Locate the cell with the specified text and output its [X, Y] center coordinate. 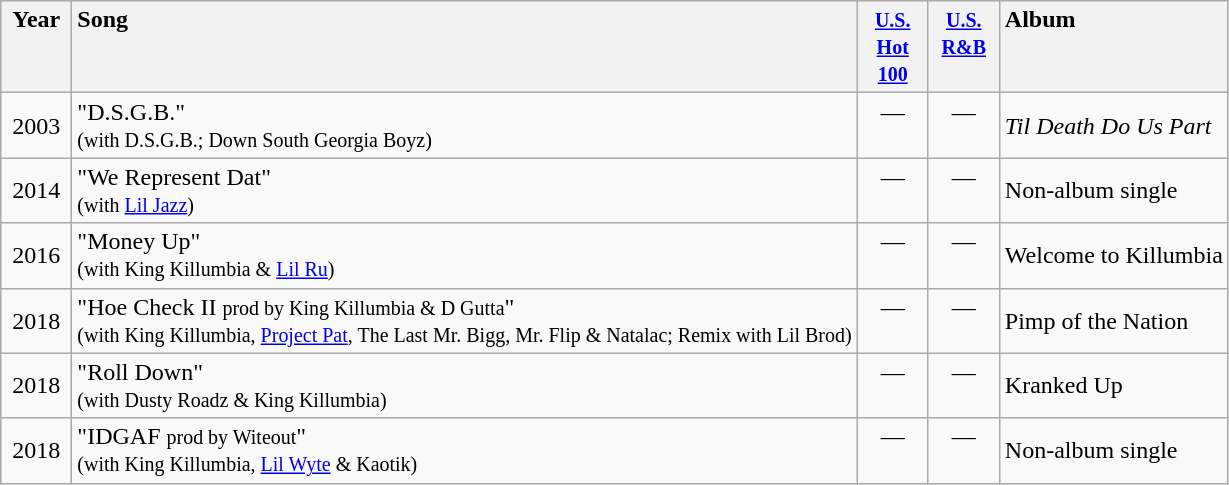
"Money Up"(with King Killumbia & Lil Ru) [464, 256]
Kranked Up [1114, 386]
"D.S.G.B."(with D.S.G.B.; Down South Georgia Boyz) [464, 126]
U.S. R&B [964, 47]
Til Death Do Us Part [1114, 126]
Song [464, 47]
U.S. Hot 100 [892, 47]
Welcome to Killumbia [1114, 256]
"IDGAF prod by Witeout"(with King Killumbia, Lil Wyte & Kaotik) [464, 450]
2016 [36, 256]
Year [36, 47]
"Hoe Check II prod by King Killumbia & D Gutta"(with King Killumbia, Project Pat, The Last Mr. Bigg, Mr. Flip & Natalac; Remix with Lil Brod) [464, 320]
Album [1114, 47]
2003 [36, 126]
2014 [36, 190]
Pimp of the Nation [1114, 320]
"Roll Down"(with Dusty Roadz & King Killumbia) [464, 386]
"We Represent Dat"(with Lil Jazz) [464, 190]
